Search for the cell housing the specified text and yield its (x, y) center coordinate. 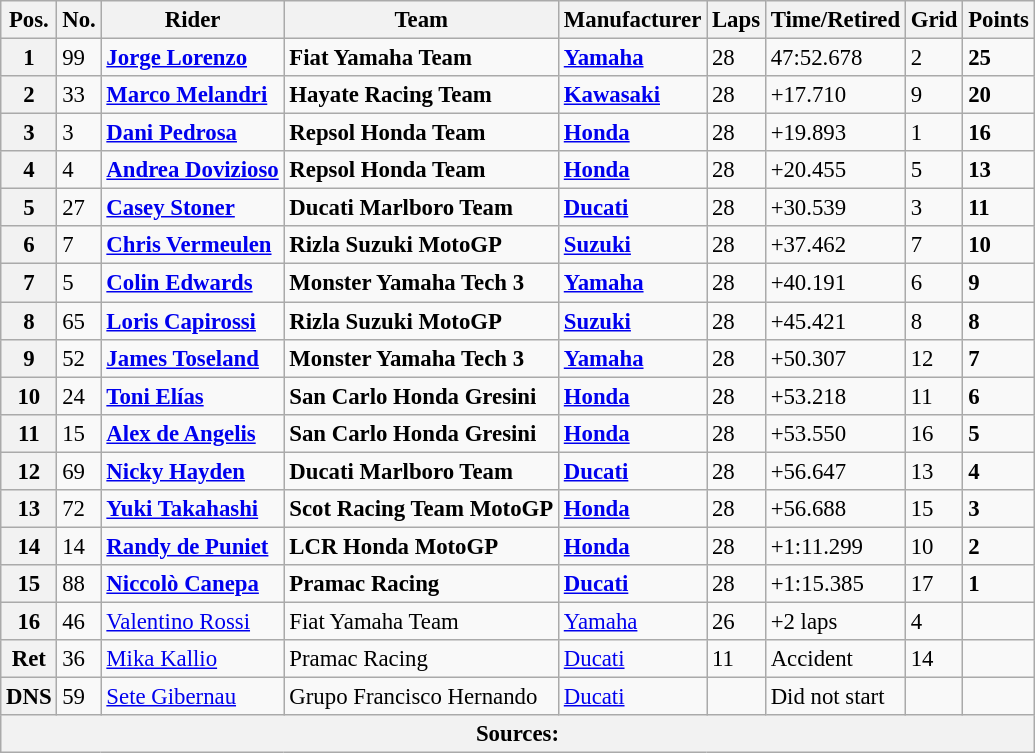
+1:11.299 (835, 546)
Rider (192, 20)
Time/Retired (835, 20)
+56.688 (835, 509)
24 (79, 396)
+45.421 (835, 321)
+2 laps (835, 621)
+53.550 (835, 433)
Laps (736, 20)
Niccolò Canepa (192, 584)
Hayate Racing Team (421, 95)
59 (79, 697)
DNS (29, 697)
Grid (934, 20)
Marco Melandri (192, 95)
Randy de Puniet (192, 546)
Casey Stoner (192, 208)
Andrea Dovizioso (192, 170)
65 (79, 321)
+53.218 (835, 396)
Dani Pedrosa (192, 133)
Did not start (835, 697)
Alex de Angelis (192, 433)
17 (934, 584)
+30.539 (835, 208)
Valentino Rossi (192, 621)
20 (998, 95)
Toni Elías (192, 396)
+19.893 (835, 133)
Scot Racing Team MotoGP (421, 509)
Kawasaki (632, 95)
47:52.678 (835, 58)
Ret (29, 659)
+50.307 (835, 358)
69 (79, 471)
No. (79, 20)
+17.710 (835, 95)
Team (421, 20)
26 (736, 621)
Accident (835, 659)
Pos. (29, 20)
James Toseland (192, 358)
Nicky Hayden (192, 471)
25 (998, 58)
Jorge Lorenzo (192, 58)
Chris Vermeulen (192, 245)
+37.462 (835, 245)
46 (79, 621)
+20.455 (835, 170)
72 (79, 509)
33 (79, 95)
99 (79, 58)
52 (79, 358)
Sources: (518, 734)
+1:15.385 (835, 584)
+56.647 (835, 471)
Manufacturer (632, 20)
36 (79, 659)
Loris Capirossi (192, 321)
Colin Edwards (192, 283)
Yuki Takahashi (192, 509)
Sete Gibernau (192, 697)
27 (79, 208)
+40.191 (835, 283)
88 (79, 584)
LCR Honda MotoGP (421, 546)
Points (998, 20)
Mika Kallio (192, 659)
Grupo Francisco Hernando (421, 697)
